Detect which cell encompasses the target text, then output its [x, y] center coordinate. 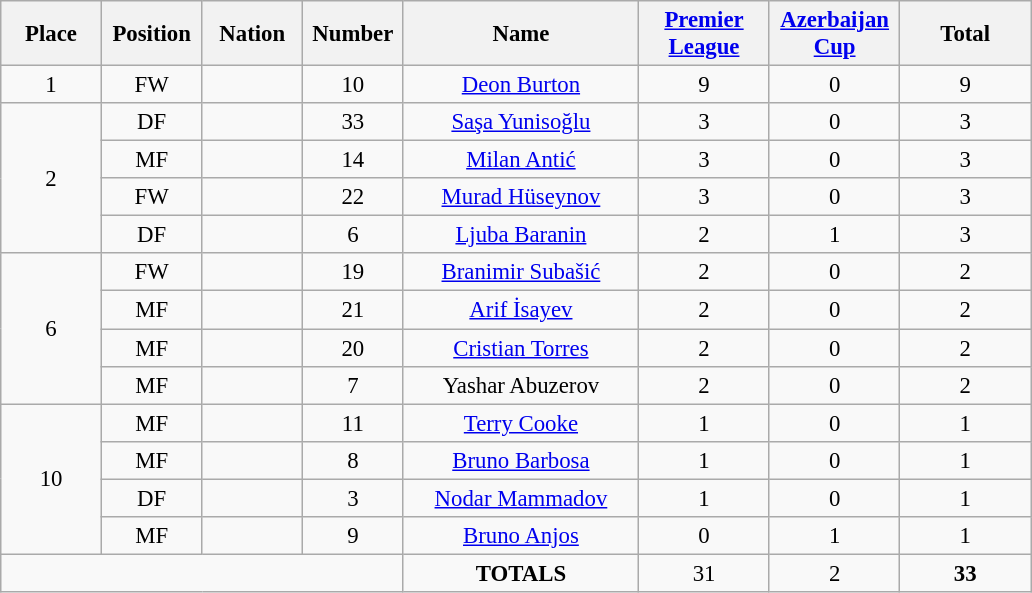
Yashar Abuzerov [521, 385]
7 [354, 385]
Saşa Yunisoğlu [521, 122]
11 [354, 423]
21 [354, 310]
Premier League [704, 34]
Deon Burton [521, 85]
Bruno Anjos [521, 536]
31 [704, 573]
Cristian Torres [521, 348]
22 [354, 197]
Position [152, 34]
Milan Antić [521, 160]
14 [354, 160]
Total [966, 34]
Branimir Subašić [521, 273]
Ljuba Baranin [521, 235]
Arif İsayev [521, 310]
TOTALS [521, 573]
19 [354, 273]
Murad Hüseynov [521, 197]
20 [354, 348]
Nation [252, 34]
Nodar Mammadov [521, 498]
Azerbaijan Cup [834, 34]
Terry Cooke [521, 423]
Number [354, 34]
Name [521, 34]
8 [354, 460]
Bruno Barbosa [521, 460]
Place [52, 34]
